Capture the cell that displays the provided text and extract its (X, Y) central coordinate. 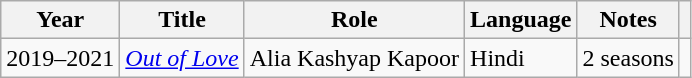
Notes (628, 20)
Language (521, 20)
Year (60, 20)
2 seasons (628, 58)
Role (354, 20)
Title (182, 20)
Hindi (521, 58)
Alia Kashyap Kapoor (354, 58)
Out of Love (182, 58)
2019–2021 (60, 58)
